Scan for the cell matching the given text and deliver its [X, Y] coordinate at center. 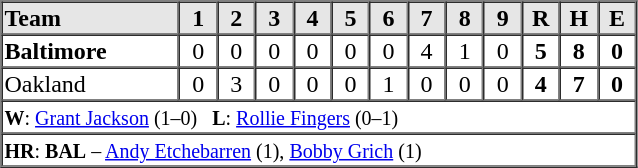
Oakland [91, 84]
W: Grant Jackson (1–0) L: Rollie Fingers (0–1) [319, 116]
9 [503, 18]
HR: BAL – Andy Etchebarren (1), Bobby Grich (1) [319, 150]
Baltimore [91, 50]
6 [388, 18]
R [541, 18]
H [579, 18]
Team [91, 18]
E [617, 18]
2 [236, 18]
